Provide the [x, y] coordinate of the cell's center where the given text is located.  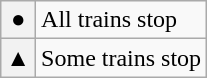
▲ [18, 58]
Some trains stop [122, 58]
All trains stop [122, 20]
● [18, 20]
